Pinpoint the cell where the given text exists, returning its [x, y] midpoint coordinate. 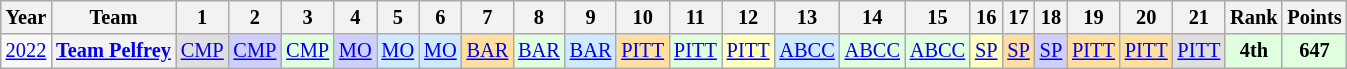
11 [696, 17]
3 [308, 17]
9 [591, 17]
5 [398, 17]
Year [26, 17]
Rank [1254, 17]
1 [202, 17]
18 [1051, 17]
16 [986, 17]
13 [806, 17]
647 [1314, 51]
Team [114, 17]
12 [748, 17]
8 [539, 17]
4th [1254, 51]
10 [642, 17]
20 [1146, 17]
Points [1314, 17]
21 [1200, 17]
6 [440, 17]
4 [356, 17]
7 [488, 17]
Team Pelfrey [114, 51]
2022 [26, 51]
14 [872, 17]
17 [1018, 17]
2 [256, 17]
19 [1094, 17]
15 [938, 17]
